Identify which cell holds the provided text, then report its [x, y] central coordinate. 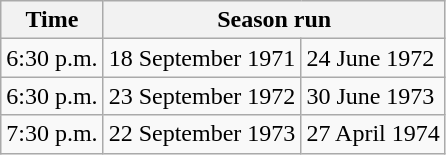
23 September 1972 [202, 96]
24 June 1972 [373, 58]
Season run [274, 20]
22 September 1973 [202, 134]
27 April 1974 [373, 134]
7:30 p.m. [52, 134]
18 September 1971 [202, 58]
30 June 1973 [373, 96]
Time [52, 20]
